Return the (x, y) coordinate for the center point of the cell that contains the specified text.  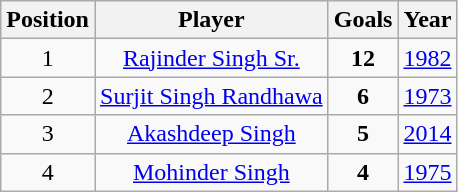
Mohinder Singh (211, 172)
2014 (428, 134)
1973 (428, 96)
2 (48, 96)
Player (211, 20)
1 (48, 58)
Rajinder Singh Sr. (211, 58)
1982 (428, 58)
Goals (363, 20)
6 (363, 96)
12 (363, 58)
1975 (428, 172)
Surjit Singh Randhawa (211, 96)
Akashdeep Singh (211, 134)
3 (48, 134)
Year (428, 20)
5 (363, 134)
Position (48, 20)
